Identify which cell holds the provided text, then report its (X, Y) central coordinate. 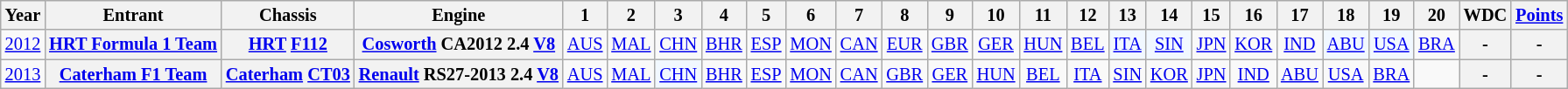
6 (811, 15)
3 (678, 15)
Caterham CT03 (288, 74)
10 (996, 15)
Cosworth CA2012 2.4 V8 (459, 44)
2013 (23, 74)
4 (724, 15)
EUR (904, 44)
14 (1170, 15)
1 (585, 15)
Engine (459, 15)
13 (1128, 15)
HRT Formula 1 Team (133, 44)
7 (860, 15)
15 (1212, 15)
16 (1254, 15)
2 (630, 15)
Caterham F1 Team (133, 74)
Renault RS27-2013 2.4 V8 (459, 74)
18 (1347, 15)
2012 (23, 44)
20 (1437, 15)
17 (1299, 15)
12 (1087, 15)
8 (904, 15)
HRT F112 (288, 44)
Entrant (133, 15)
WDC (1486, 15)
5 (767, 15)
Chassis (288, 15)
Year (23, 15)
9 (950, 15)
11 (1043, 15)
19 (1391, 15)
Points (1539, 15)
